Output the (X, Y) coordinate of the center of the cell containing the given text.  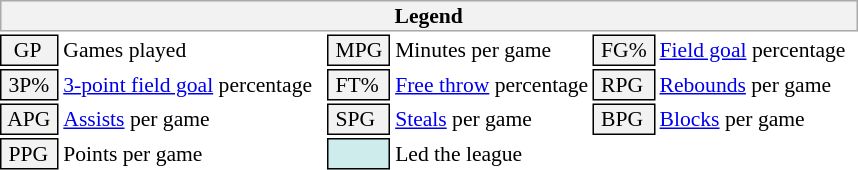
BPG (624, 120)
Blocks per game (758, 120)
MPG (359, 50)
Led the league (492, 154)
SPG (359, 120)
Minutes per game (492, 50)
FG% (624, 50)
Rebounds per game (758, 85)
Steals per game (492, 120)
PPG (30, 154)
RPG (624, 85)
GP (30, 50)
Field goal percentage (758, 50)
Games played (193, 50)
Free throw percentage (492, 85)
Assists per game (193, 120)
Legend (428, 16)
3P% (30, 85)
FT% (359, 85)
Points per game (193, 154)
3-point field goal percentage (193, 85)
APG (30, 120)
